Return (X, Y) of the center of cell containing provided text 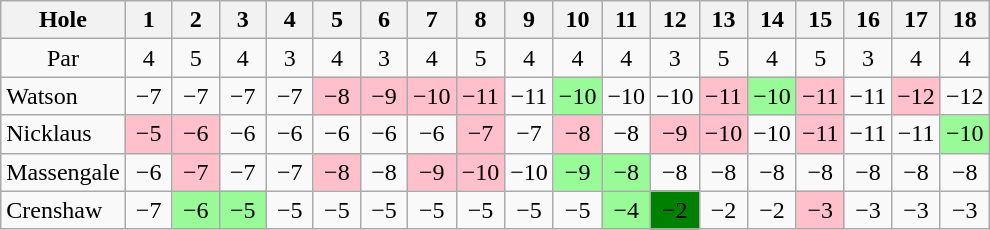
14 (772, 20)
11 (626, 20)
9 (530, 20)
17 (916, 20)
7 (432, 20)
Hole (63, 20)
Par (63, 58)
Watson (63, 96)
15 (820, 20)
13 (724, 20)
6 (384, 20)
−4 (626, 210)
Nicklaus (63, 134)
16 (868, 20)
8 (480, 20)
Crenshaw (63, 210)
10 (578, 20)
1 (148, 20)
18 (964, 20)
12 (676, 20)
Massengale (63, 172)
2 (196, 20)
